Pinpoint the cell where the given text exists, returning its [x, y] midpoint coordinate. 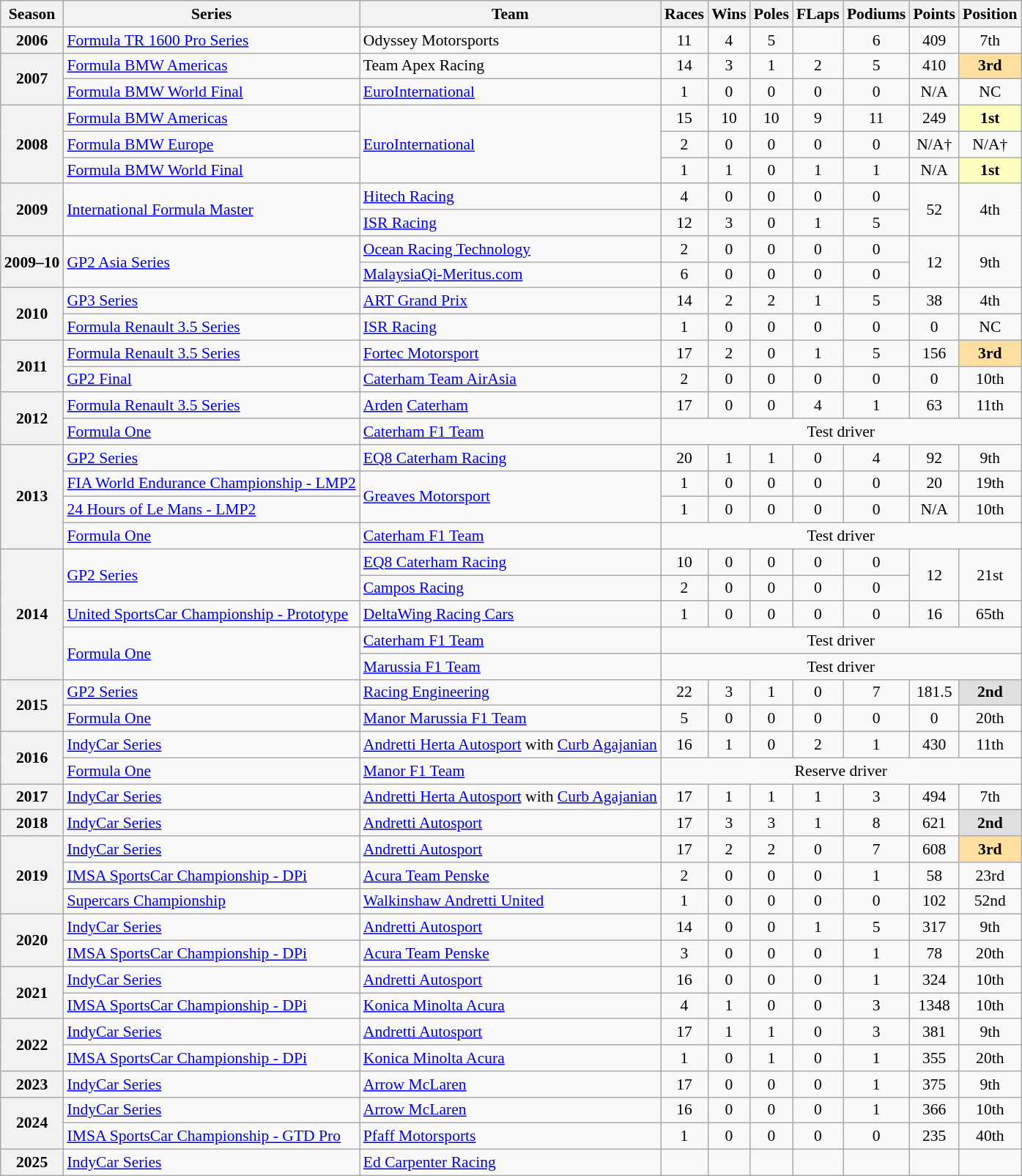
Arden Caterham [510, 406]
9 [818, 119]
Podiums [876, 14]
2023 [32, 1084]
Races [684, 14]
Points [934, 14]
GP3 Series [211, 301]
2020 [32, 941]
2018 [32, 824]
DeltaWing Racing Cars [510, 615]
FLaps [818, 14]
381 [934, 1032]
621 [934, 824]
2007 [32, 79]
2010 [32, 314]
Ed Carpenter Racing [510, 1163]
63 [934, 406]
Hitech Racing [510, 197]
Wins [729, 14]
United SportsCar Championship - Prototype [211, 615]
2022 [32, 1045]
58 [934, 876]
GP2 Asia Series [211, 262]
430 [934, 745]
65th [990, 615]
Fortec Motorsport [510, 353]
2016 [32, 758]
21st [990, 574]
2008 [32, 145]
2021 [32, 992]
MalaysiaQi-Meritus.com [510, 275]
2013 [32, 497]
Manor F1 Team [510, 771]
102 [934, 901]
Racing Engineering [510, 692]
International Formula Master [211, 210]
2014 [32, 614]
Team [510, 14]
2017 [32, 797]
38 [934, 301]
324 [934, 980]
410 [934, 66]
494 [934, 797]
2019 [32, 875]
GP2 Final [211, 380]
Poles [771, 14]
IMSA SportsCar Championship - GTD Pro [211, 1136]
19th [990, 484]
2009–10 [32, 262]
249 [934, 119]
2025 [32, 1163]
Season [32, 14]
Position [990, 14]
375 [934, 1084]
Formula TR 1600 Pro Series [211, 40]
FIA World Endurance Championship - LMP2 [211, 484]
1348 [934, 1006]
23rd [990, 876]
2011 [32, 366]
608 [934, 849]
235 [934, 1136]
2006 [32, 40]
Pfaff Motorsports [510, 1136]
92 [934, 458]
Formula BMW Europe [211, 144]
2024 [32, 1123]
317 [934, 928]
Campos Racing [510, 588]
181.5 [934, 692]
Marussia F1 Team [510, 667]
156 [934, 353]
52nd [990, 901]
24 Hours of Le Mans - LMP2 [211, 510]
Series [211, 14]
Reserve driver [841, 771]
2015 [32, 705]
2012 [32, 419]
78 [934, 954]
355 [934, 1058]
409 [934, 40]
15 [684, 119]
Supercars Championship [211, 901]
366 [934, 1110]
ART Grand Prix [510, 301]
52 [934, 210]
2009 [32, 210]
Odyssey Motorsports [510, 40]
22 [684, 692]
Manor Marussia F1 Team [510, 719]
Team Apex Racing [510, 66]
40th [990, 1136]
Caterham Team AirAsia [510, 380]
Walkinshaw Andretti United [510, 901]
8 [876, 824]
Greaves Motorsport [510, 497]
Ocean Racing Technology [510, 249]
